Find where the given text appears and provide that cell's center as (X, Y) coordinate. 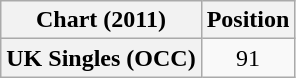
Chart (2011) (101, 20)
Position (248, 20)
UK Singles (OCC) (101, 58)
91 (248, 58)
